From the cell containing the given text, extract its center point as [X, Y] coordinate. 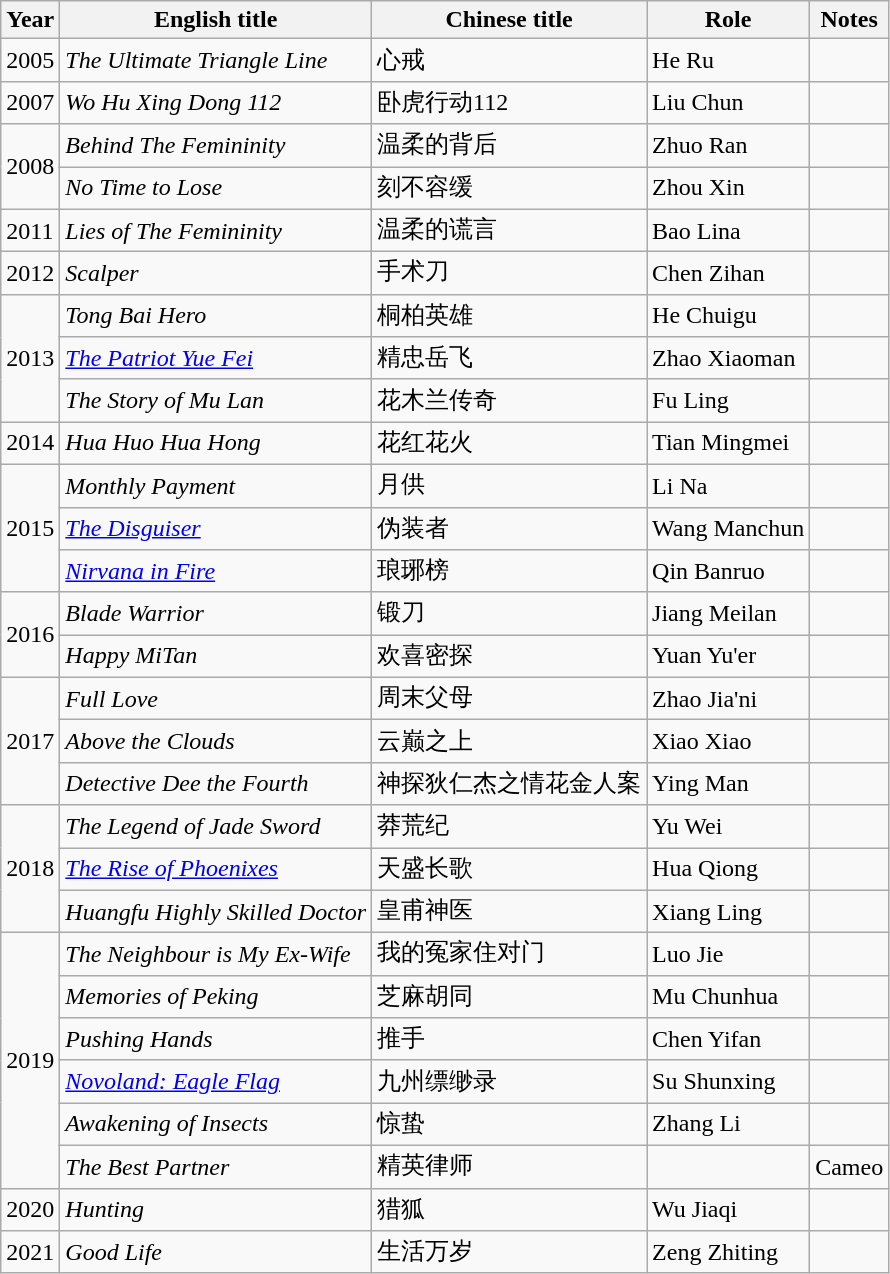
Liu Chun [728, 102]
Behind The Femininity [216, 146]
伪装者 [510, 528]
The Rise of Phoenixes [216, 870]
推手 [510, 1040]
Hua Qiong [728, 870]
桐柏英雄 [510, 316]
Zhang Li [728, 1124]
Blade Warrior [216, 614]
Su Shunxing [728, 1082]
Li Na [728, 486]
Monthly Payment [216, 486]
2008 [30, 166]
2012 [30, 274]
2013 [30, 358]
Luo Jie [728, 954]
九州缥缈录 [510, 1082]
2017 [30, 741]
精忠岳飞 [510, 358]
Happy MiTan [216, 656]
我的冤家住对门 [510, 954]
2005 [30, 60]
Wo Hu Xing Dong 112 [216, 102]
精英律师 [510, 1166]
The Best Partner [216, 1166]
猎狐 [510, 1210]
Xiao Xiao [728, 742]
The Legend of Jade Sword [216, 826]
Zhou Xin [728, 188]
欢喜密探 [510, 656]
Cameo [850, 1166]
温柔的背后 [510, 146]
月供 [510, 486]
Zhao Xiaoman [728, 358]
Hunting [216, 1210]
花木兰传奇 [510, 400]
皇甫神医 [510, 912]
Xiang Ling [728, 912]
Pushing Hands [216, 1040]
云巅之上 [510, 742]
Chen Zihan [728, 274]
花红花火 [510, 444]
The Disguiser [216, 528]
Good Life [216, 1252]
2015 [30, 528]
生活万岁 [510, 1252]
刻不容缓 [510, 188]
温柔的谎言 [510, 230]
English title [216, 20]
Hua Huo Hua Hong [216, 444]
Wu Jiaqi [728, 1210]
Detective Dee the Fourth [216, 784]
琅琊榜 [510, 572]
Zeng Zhiting [728, 1252]
Fu Ling [728, 400]
芝麻胡同 [510, 996]
Above the Clouds [216, 742]
2018 [30, 869]
Bao Lina [728, 230]
The Story of Mu Lan [216, 400]
惊蛰 [510, 1124]
Zhuo Ran [728, 146]
2011 [30, 230]
周末父母 [510, 698]
The Patriot Yue Fei [216, 358]
神探狄仁杰之情花金人案 [510, 784]
心戒 [510, 60]
Yu Wei [728, 826]
Chinese title [510, 20]
Jiang Meilan [728, 614]
Nirvana in Fire [216, 572]
卧虎行动112 [510, 102]
锻刀 [510, 614]
Ying Man [728, 784]
莽荒纪 [510, 826]
天盛长歌 [510, 870]
Awakening of Insects [216, 1124]
Wang Manchun [728, 528]
Zhao Jia'ni [728, 698]
Tong Bai Hero [216, 316]
Mu Chunhua [728, 996]
He Chuigu [728, 316]
Scalper [216, 274]
手术刀 [510, 274]
Year [30, 20]
Memories of Peking [216, 996]
Tian Mingmei [728, 444]
2020 [30, 1210]
2019 [30, 1060]
2016 [30, 634]
Notes [850, 20]
The Ultimate Triangle Line [216, 60]
Qin Banruo [728, 572]
Role [728, 20]
No Time to Lose [216, 188]
2007 [30, 102]
Chen Yifan [728, 1040]
He Ru [728, 60]
The Neighbour is My Ex-Wife [216, 954]
Lies of The Femininity [216, 230]
2014 [30, 444]
Novoland: Eagle Flag [216, 1082]
2021 [30, 1252]
Full Love [216, 698]
Yuan Yu'er [728, 656]
Huangfu Highly Skilled Doctor [216, 912]
